Scan for the cell matching the given text and deliver its [x, y] coordinate at center. 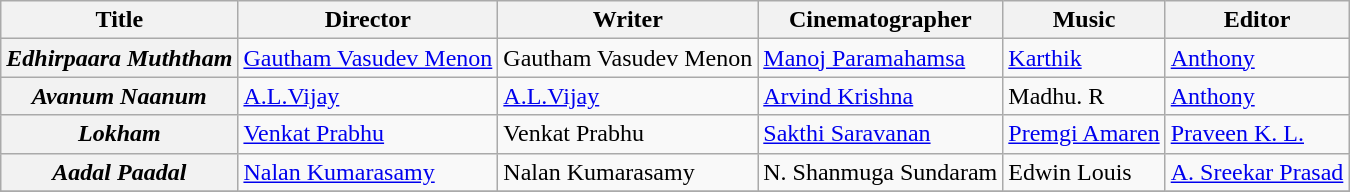
Avanum Naanum [120, 96]
Arvind Krishna [880, 96]
Title [120, 20]
Cinematographer [880, 20]
Editor [1257, 20]
Karthik [1084, 58]
Praveen K. L. [1257, 134]
Aadal Paadal [120, 172]
Music [1084, 20]
A. Sreekar Prasad [1257, 172]
Lokham [120, 134]
Manoj Paramahamsa [880, 58]
N. Shanmuga Sundaram [880, 172]
Edhirpaara Muththam [120, 58]
Writer [628, 20]
Premgi Amaren [1084, 134]
Director [368, 20]
Madhu. R [1084, 96]
Sakthi Saravanan [880, 134]
Edwin Louis [1084, 172]
